Capture the cell that displays the provided text and extract its [X, Y] central coordinate. 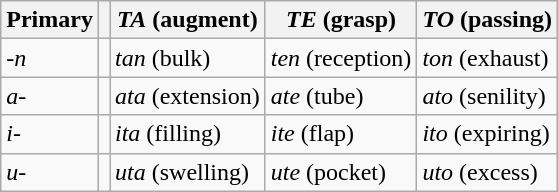
-n [50, 58]
ute (pocket) [341, 172]
a- [50, 96]
ate (tube) [341, 96]
ato (senility) [488, 96]
u- [50, 172]
ton (exhaust) [488, 58]
i- [50, 134]
TO (passing) [488, 20]
ite (flap) [341, 134]
ito (expiring) [488, 134]
uto (excess) [488, 172]
Primary [50, 20]
ten (reception) [341, 58]
ata (extension) [188, 96]
TE (grasp) [341, 20]
ita (filling) [188, 134]
uta (swelling) [188, 172]
TA (augment) [188, 20]
tan (bulk) [188, 58]
